Output the (X, Y) coordinate of the center of the cell containing the given text.  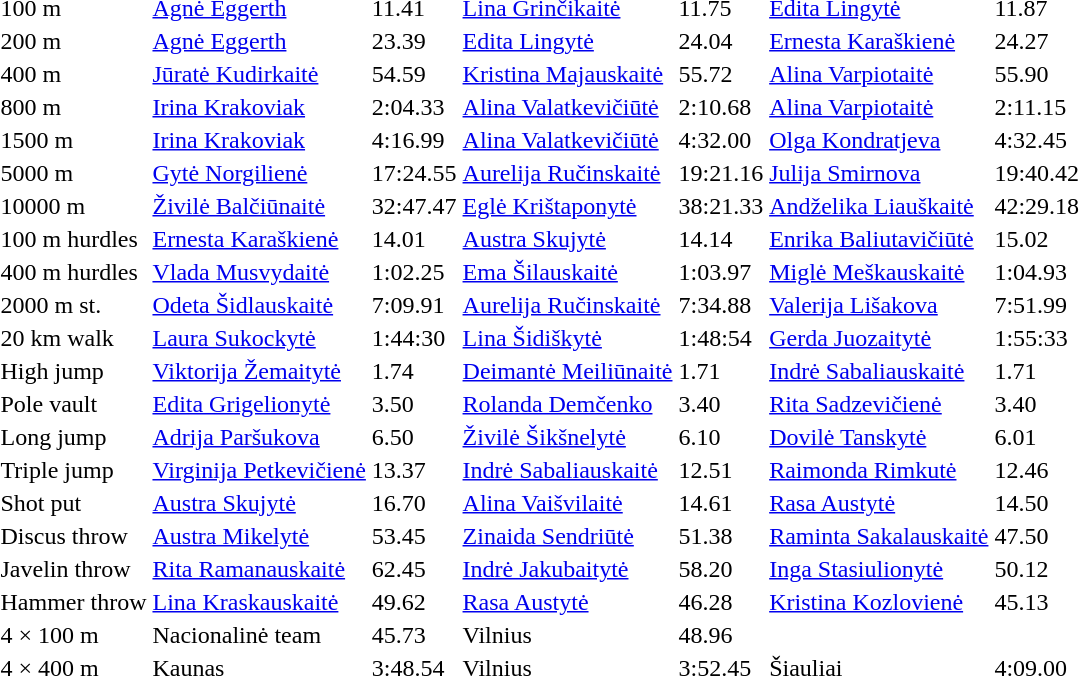
3.50 (414, 404)
23.39 (414, 41)
Raimonda Rimkutė (879, 470)
6.10 (721, 437)
Viktorija Žemaitytė (259, 371)
Alina Vaišvilaitė (568, 503)
Odeta Šidlauskaitė (259, 305)
51.38 (721, 536)
17:24.55 (414, 173)
13.37 (414, 470)
58.20 (721, 569)
16.70 (414, 503)
45.73 (414, 635)
Inga Stasiulionytė (879, 569)
1:03.97 (721, 272)
62.45 (414, 569)
Živilė Balčiūnaitė (259, 206)
Gytė Norgilienė (259, 173)
Rita Sadzevičienė (879, 404)
7:34.88 (721, 305)
7:09.91 (414, 305)
Enrika Baliutavičiūtė (879, 239)
Edita Lingytė (568, 41)
14.61 (721, 503)
Eglė Krištaponytė (568, 206)
14.01 (414, 239)
Adrija Paršukova (259, 437)
Olga Kondratjeva (879, 140)
38:21.33 (721, 206)
Vlada Musvydaitė (259, 272)
Andželika Liauškaitė (879, 206)
1:48:54 (721, 338)
Valerija Lišakova (879, 305)
Edita Grigelionytė (259, 404)
32:47.47 (414, 206)
Indrė Jakubaitytė (568, 569)
Vilnius (568, 635)
19:21.16 (721, 173)
Živilė Šikšnelytė (568, 437)
14.14 (721, 239)
Gerda Juozaitytė (879, 338)
1.71 (721, 371)
Kristina Kozlovienė (879, 602)
Laura Sukockytė (259, 338)
2:04.33 (414, 107)
Raminta Sakalauskaitė (879, 536)
2:10.68 (721, 107)
53.45 (414, 536)
Zinaida Sendriūtė (568, 536)
48.96 (721, 635)
Rita Ramanauskaitė (259, 569)
Agnė Eggerth (259, 41)
Rolanda Demčenko (568, 404)
1:44:30 (414, 338)
Nacionalinė team (259, 635)
Deimantė Meiliūnaitė (568, 371)
Julija Smirnova (879, 173)
4:16.99 (414, 140)
1:02.25 (414, 272)
55.72 (721, 74)
6.50 (414, 437)
Kristina Majauskaitė (568, 74)
Lina Šidiškytė (568, 338)
3.40 (721, 404)
4:32.00 (721, 140)
1.74 (414, 371)
Virginija Petkevičienė (259, 470)
49.62 (414, 602)
Austra Mikelytė (259, 536)
24.04 (721, 41)
54.59 (414, 74)
Miglė Meškauskaitė (879, 272)
Ema Šilauskaitė (568, 272)
Dovilė Tanskytė (879, 437)
12.51 (721, 470)
46.28 (721, 602)
Lina Kraskauskaitė (259, 602)
Jūratė Kudirkaitė (259, 74)
